Search for the cell housing the specified text and yield its [X, Y] center coordinate. 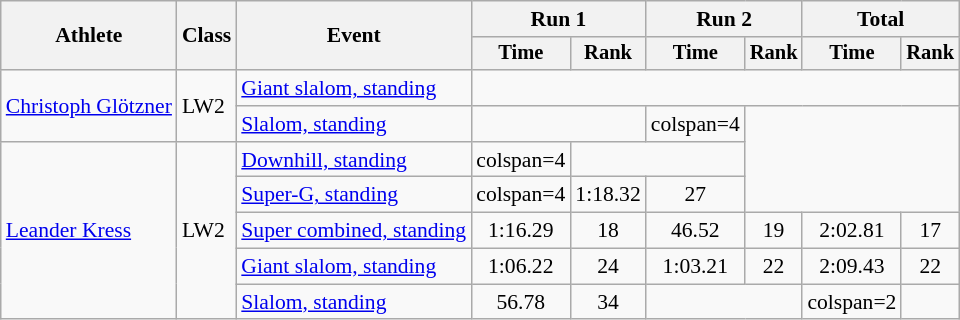
Super combined, standing [354, 231]
1:06.22 [520, 267]
Run 2 [724, 19]
Leander Kress [89, 231]
Christoph Glötzner [89, 106]
1:16.29 [520, 231]
34 [608, 302]
27 [696, 195]
24 [608, 267]
2:09.43 [852, 267]
Event [354, 36]
Run 1 [558, 19]
46.52 [696, 231]
Total [880, 19]
colspan=2 [852, 302]
17 [930, 231]
19 [774, 231]
Class [206, 36]
18 [608, 231]
Downhill, standing [354, 160]
1:03.21 [696, 267]
1:18.32 [608, 195]
Super-G, standing [354, 195]
Athlete [89, 36]
2:02.81 [852, 231]
56.78 [520, 302]
